Identify which cell holds the provided text, then report its (X, Y) central coordinate. 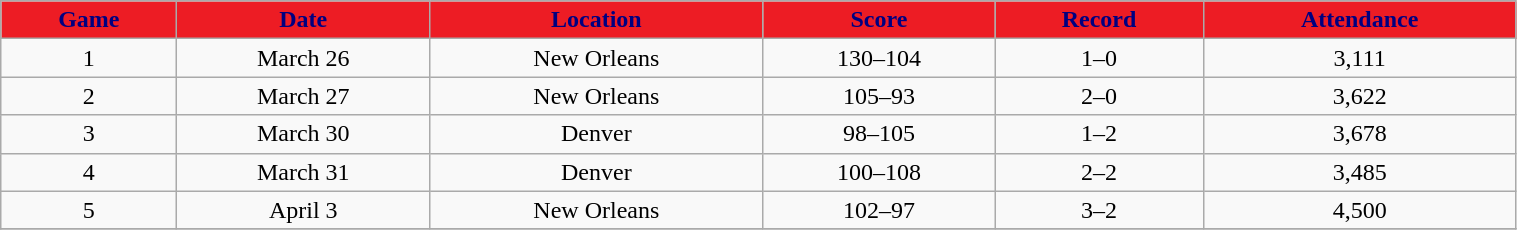
1–2 (1100, 134)
98–105 (878, 134)
105–93 (878, 96)
5 (89, 210)
Record (1100, 20)
100–108 (878, 172)
Score (878, 20)
Game (89, 20)
3,485 (1360, 172)
130–104 (878, 58)
1–0 (1100, 58)
April 3 (304, 210)
Date (304, 20)
3 (89, 134)
2–0 (1100, 96)
3,678 (1360, 134)
2 (89, 96)
March 31 (304, 172)
March 30 (304, 134)
3,111 (1360, 58)
3,622 (1360, 96)
Attendance (1360, 20)
102–97 (878, 210)
March 27 (304, 96)
2–2 (1100, 172)
4,500 (1360, 210)
4 (89, 172)
1 (89, 58)
March 26 (304, 58)
3–2 (1100, 210)
Location (597, 20)
